Output the (x, y) coordinate of the center of the cell containing the given text.  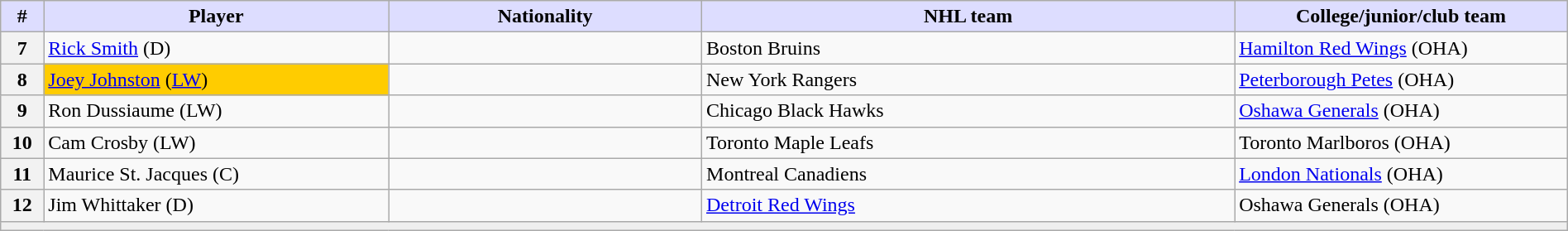
Nationality (546, 17)
Maurice St. Jacques (C) (217, 174)
Peterborough Petes (OHA) (1401, 79)
9 (22, 111)
Hamilton Red Wings (OHA) (1401, 48)
NHL team (968, 17)
7 (22, 48)
Toronto Marlboros (OHA) (1401, 142)
Chicago Black Hawks (968, 111)
Joey Johnston (LW) (217, 79)
Jim Whittaker (D) (217, 205)
8 (22, 79)
Player (217, 17)
Toronto Maple Leafs (968, 142)
Cam Crosby (LW) (217, 142)
Rick Smith (D) (217, 48)
College/junior/club team (1401, 17)
11 (22, 174)
Ron Dussiaume (LW) (217, 111)
London Nationals (OHA) (1401, 174)
Detroit Red Wings (968, 205)
Montreal Canadiens (968, 174)
New York Rangers (968, 79)
10 (22, 142)
Boston Bruins (968, 48)
# (22, 17)
12 (22, 205)
